Determine the (X, Y) coordinate at the center of the cell enclosing the given text.  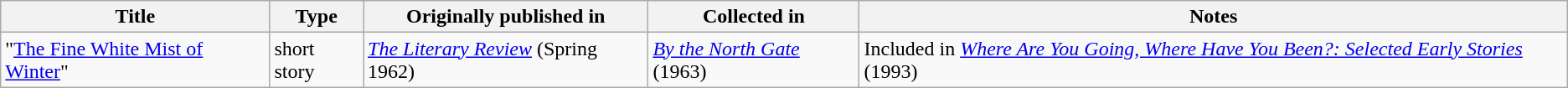
Originally published in (506, 17)
"The Fine White Mist of Winter" (136, 60)
Title (136, 17)
The Literary Review (Spring 1962) (506, 60)
Notes (1213, 17)
Type (317, 17)
short story (317, 60)
Included in Where Are You Going, Where Have You Been?: Selected Early Stories (1993) (1213, 60)
Collected in (754, 17)
By the North Gate (1963) (754, 60)
